Output the [X, Y] coordinate of the center of the cell containing the given text.  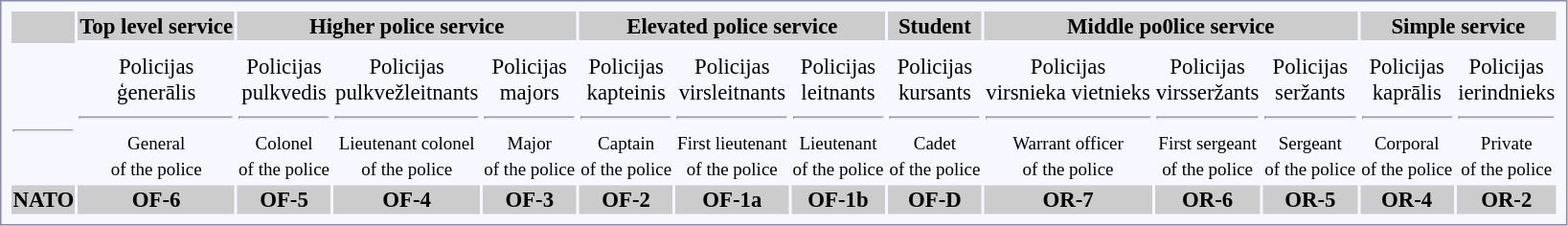
Policijas pulkvežleitnants Lieutenant colonel of the police [406, 117]
OF-3 [530, 200]
Policijas virsnieka vietnieks Warrant officer of the police [1068, 117]
Policijas ierindnieks Private of the police [1507, 117]
Policijas kaprālisCorporal of the police [1407, 117]
Policijas pulkvedis Colonel of the police [284, 117]
OR-7 [1068, 200]
OF-D [935, 200]
Policijas majors Major of the police [530, 117]
Policijas virsseržants First sergeant of the police [1207, 117]
OF-1b [838, 200]
OR-5 [1310, 200]
Policijas kursants Cadet of the police [935, 117]
Student [935, 26]
Top level service [157, 26]
Policijas ģenerālis General of the police [157, 117]
OR-6 [1207, 200]
Higher police service [407, 26]
Policijas kapteinis Captain of the police [626, 117]
OF-4 [406, 200]
OR-2 [1507, 200]
OF-2 [626, 200]
Policijas virsleitnants First lieutenant of the police [732, 117]
OR-4 [1407, 200]
Elevated police service [732, 26]
Middle po0lice service [1170, 26]
OF-5 [284, 200]
OF-1a [732, 200]
Simple service [1458, 26]
OF-6 [157, 200]
NATO [44, 200]
Policijas seržants Sergeant of the police [1310, 117]
Policijas leitnants Lieutenant of the police [838, 117]
